Scan for the cell matching the given text and deliver its [X, Y] coordinate at center. 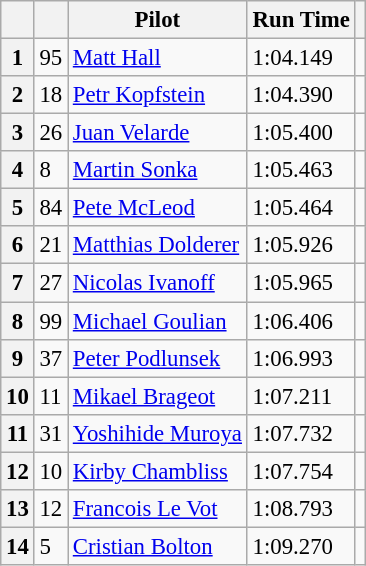
Pilot [158, 20]
3 [18, 133]
26 [50, 133]
13 [18, 509]
1:07.754 [301, 471]
Cristian Bolton [158, 546]
1:05.926 [301, 245]
95 [50, 58]
14 [18, 546]
18 [50, 95]
37 [50, 358]
Yoshihide Muroya [158, 433]
1:05.463 [301, 170]
Francois Le Vot [158, 509]
1:06.993 [301, 358]
1:05.464 [301, 208]
Pete McLeod [158, 208]
1:04.149 [301, 58]
Nicolas Ivanoff [158, 283]
1:06.406 [301, 321]
7 [18, 283]
Matthias Dolderer [158, 245]
Michael Goulian [158, 321]
4 [18, 170]
Martin Sonka [158, 170]
1:05.400 [301, 133]
1:09.270 [301, 546]
1:07.211 [301, 396]
Juan Velarde [158, 133]
31 [50, 433]
Run Time [301, 20]
9 [18, 358]
Matt Hall [158, 58]
27 [50, 283]
Kirby Chambliss [158, 471]
1 [18, 58]
1:08.793 [301, 509]
Mikael Brageot [158, 396]
2 [18, 95]
1:05.965 [301, 283]
21 [50, 245]
Peter Podlunsek [158, 358]
99 [50, 321]
1:04.390 [301, 95]
Petr Kopfstein [158, 95]
6 [18, 245]
1:07.732 [301, 433]
84 [50, 208]
